Scan for the cell matching the given text and deliver its [x, y] coordinate at center. 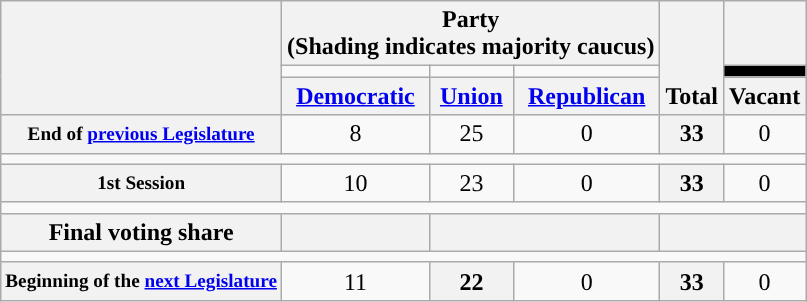
25 [471, 134]
Union [471, 96]
1st Session [142, 183]
Republican [586, 96]
Total [692, 58]
11 [356, 281]
Beginning of the next Legislature [142, 281]
Vacant [764, 96]
Democratic [356, 96]
Party (Shading indicates majority caucus) [471, 34]
23 [471, 183]
10 [356, 183]
Final voting share [142, 232]
8 [356, 134]
22 [471, 281]
End of previous Legislature [142, 134]
